Determine the (x, y) coordinate at the center of the cell enclosing the given text.  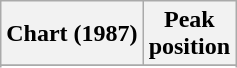
Peak position (189, 34)
Chart (1987) (72, 34)
